Capture the cell that displays the provided text and extract its [x, y] central coordinate. 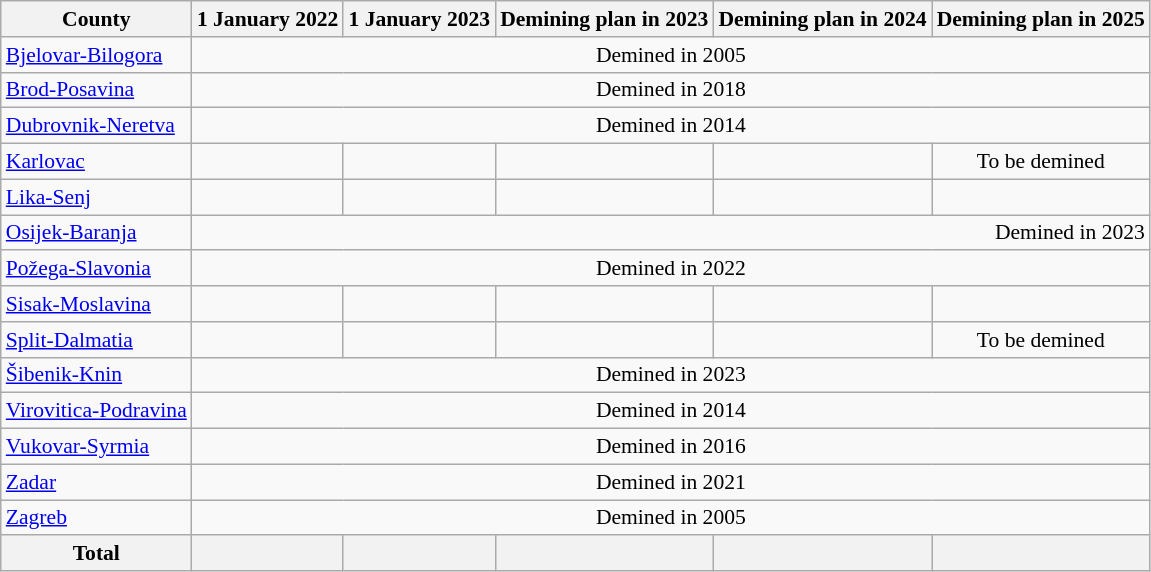
Lika-Senj [96, 197]
Sisak-Moslavina [96, 304]
Demining plan in 2025 [1041, 19]
Dubrovnik-Neretva [96, 126]
1 January 2023 [419, 19]
1 January 2022 [268, 19]
Virovitica-Podravina [96, 411]
Osijek-Baranja [96, 233]
Demining plan in 2023 [604, 19]
Požega-Slavonia [96, 269]
Bjelovar-Bilogora [96, 55]
Demined in 2018 [671, 90]
Šibenik-Knin [96, 375]
Karlovac [96, 162]
Demined in 2016 [671, 447]
Demining plan in 2024 [822, 19]
Brod-Posavina [96, 90]
Total [96, 554]
Zagreb [96, 518]
Vukovar-Syrmia [96, 447]
Demined in 2022 [671, 269]
Demined in 2021 [671, 482]
County [96, 19]
Split-Dalmatia [96, 340]
Zadar [96, 482]
